Return [X, Y] of the center of cell containing provided text 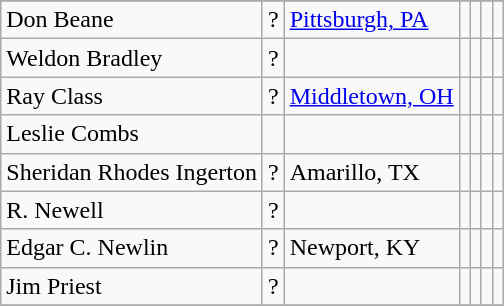
Don Beane [132, 20]
Sheridan Rhodes Ingerton [132, 172]
Jim Priest [132, 286]
R. Newell [132, 210]
Newport, KY [372, 248]
Leslie Combs [132, 134]
Edgar C. Newlin [132, 248]
Middletown, OH [372, 96]
Ray Class [132, 96]
Weldon Bradley [132, 58]
Amarillo, TX [372, 172]
Pittsburgh, PA [372, 20]
